Determine the [X, Y] coordinate at the center of the cell enclosing the given text.  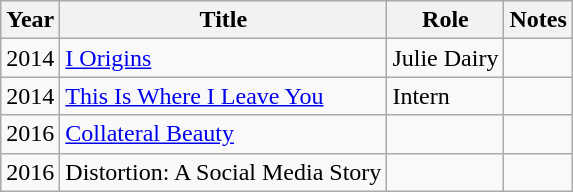
Collateral Beauty [224, 134]
Year [30, 20]
This Is Where I Leave You [224, 96]
Julie Dairy [446, 58]
Role [446, 20]
Intern [446, 96]
Distortion: A Social Media Story [224, 172]
Notes [538, 20]
Title [224, 20]
I Origins [224, 58]
